Pinpoint the cell where the given text exists, returning its (x, y) midpoint coordinate. 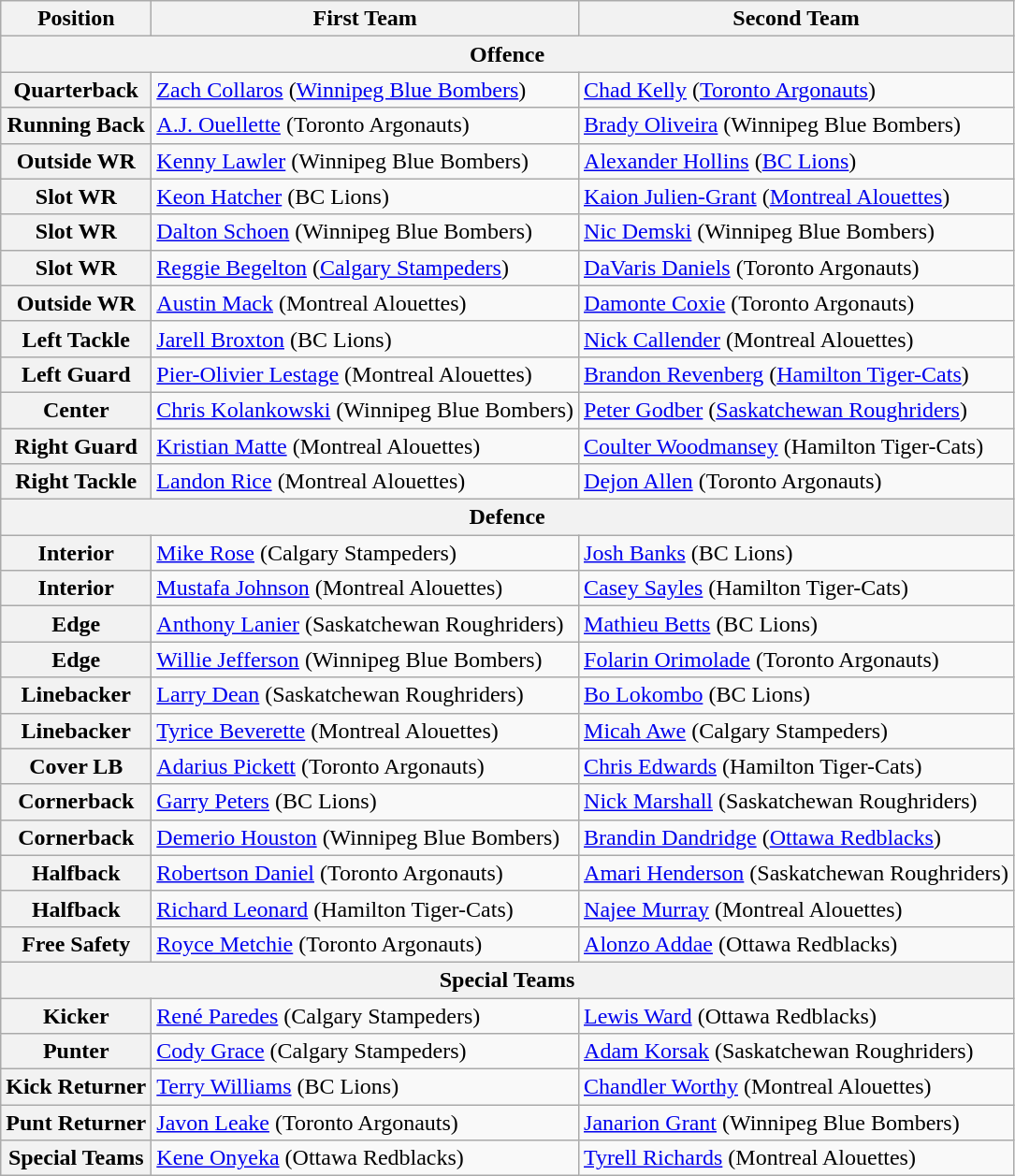
Najee Murray (Montreal Alouettes) (797, 908)
Alexander Hollins (BC Lions) (797, 161)
Nick Marshall (Saskatchewan Roughriders) (797, 802)
Mike Rose (Calgary Stampeders) (365, 553)
Chandler Worthy (Montreal Alouettes) (797, 1087)
Kicker (77, 1015)
Terry Williams (BC Lions) (365, 1087)
Quarterback (77, 90)
Damonte Coxie (Toronto Argonauts) (797, 303)
Punt Returner (77, 1123)
Josh Banks (BC Lions) (797, 553)
Demerio Houston (Winnipeg Blue Bombers) (365, 837)
Kene Onyeka (Ottawa Redblacks) (365, 1158)
Dalton Schoen (Winnipeg Blue Bombers) (365, 232)
Position (77, 19)
René Paredes (Calgary Stampeders) (365, 1015)
Right Guard (77, 446)
Nic Demski (Winnipeg Blue Bombers) (797, 232)
Keon Hatcher (BC Lions) (365, 196)
Left Guard (77, 374)
Defence (507, 517)
Center (77, 410)
Micah Awe (Calgary Stampeders) (797, 731)
Landon Rice (Montreal Alouettes) (365, 482)
Brady Oliveira (Winnipeg Blue Bombers) (797, 125)
Pier-Olivier Lestage (Montreal Alouettes) (365, 374)
Adam Korsak (Saskatchewan Roughriders) (797, 1052)
Jarell Broxton (BC Lions) (365, 339)
Lewis Ward (Ottawa Redblacks) (797, 1015)
Cover LB (77, 766)
Cody Grace (Calgary Stampeders) (365, 1052)
Willie Jefferson (Winnipeg Blue Bombers) (365, 660)
Mustafa Johnson (Montreal Alouettes) (365, 588)
First Team (365, 19)
Punter (77, 1052)
Chris Edwards (Hamilton Tiger-Cats) (797, 766)
Offence (507, 54)
Kenny Lawler (Winnipeg Blue Bombers) (365, 161)
Folarin Orimolade (Toronto Argonauts) (797, 660)
Austin Mack (Montreal Alouettes) (365, 303)
Second Team (797, 19)
Casey Sayles (Hamilton Tiger-Cats) (797, 588)
Robertson Daniel (Toronto Argonauts) (365, 873)
Tyrell Richards (Montreal Alouettes) (797, 1158)
Reggie Begelton (Calgary Stampeders) (365, 268)
Anthony Lanier (Saskatchewan Roughriders) (365, 624)
Right Tackle (77, 482)
Free Safety (77, 944)
Mathieu Betts (BC Lions) (797, 624)
Brandon Revenberg (Hamilton Tiger-Cats) (797, 374)
DaVaris Daniels (Toronto Argonauts) (797, 268)
Left Tackle (77, 339)
Running Back (77, 125)
Adarius Pickett (Toronto Argonauts) (365, 766)
Kaion Julien-Grant (Montreal Alouettes) (797, 196)
Richard Leonard (Hamilton Tiger-Cats) (365, 908)
Brandin Dandridge (Ottawa Redblacks) (797, 837)
Coulter Woodmansey (Hamilton Tiger-Cats) (797, 446)
Kick Returner (77, 1087)
Chris Kolankowski (Winnipeg Blue Bombers) (365, 410)
Peter Godber (Saskatchewan Roughriders) (797, 410)
Kristian Matte (Montreal Alouettes) (365, 446)
Larry Dean (Saskatchewan Roughriders) (365, 695)
Garry Peters (BC Lions) (365, 802)
Bo Lokombo (BC Lions) (797, 695)
Javon Leake (Toronto Argonauts) (365, 1123)
Chad Kelly (Toronto Argonauts) (797, 90)
Amari Henderson (Saskatchewan Roughriders) (797, 873)
Tyrice Beverette (Montreal Alouettes) (365, 731)
Dejon Allen (Toronto Argonauts) (797, 482)
Janarion Grant (Winnipeg Blue Bombers) (797, 1123)
Nick Callender (Montreal Alouettes) (797, 339)
Royce Metchie (Toronto Argonauts) (365, 944)
A.J. Ouellette (Toronto Argonauts) (365, 125)
Zach Collaros (Winnipeg Blue Bombers) (365, 90)
Alonzo Addae (Ottawa Redblacks) (797, 944)
